Return the (x, y) coordinate for the center point of the cell that contains the specified text.  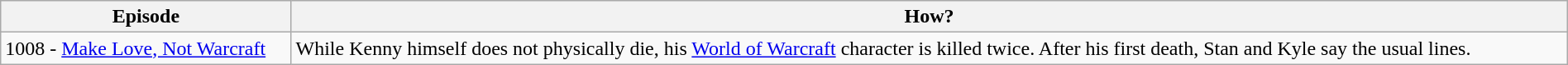
Episode (146, 17)
1008 - Make Love, Not Warcraft (146, 48)
How? (930, 17)
